Return [X, Y] of the center of cell containing provided text 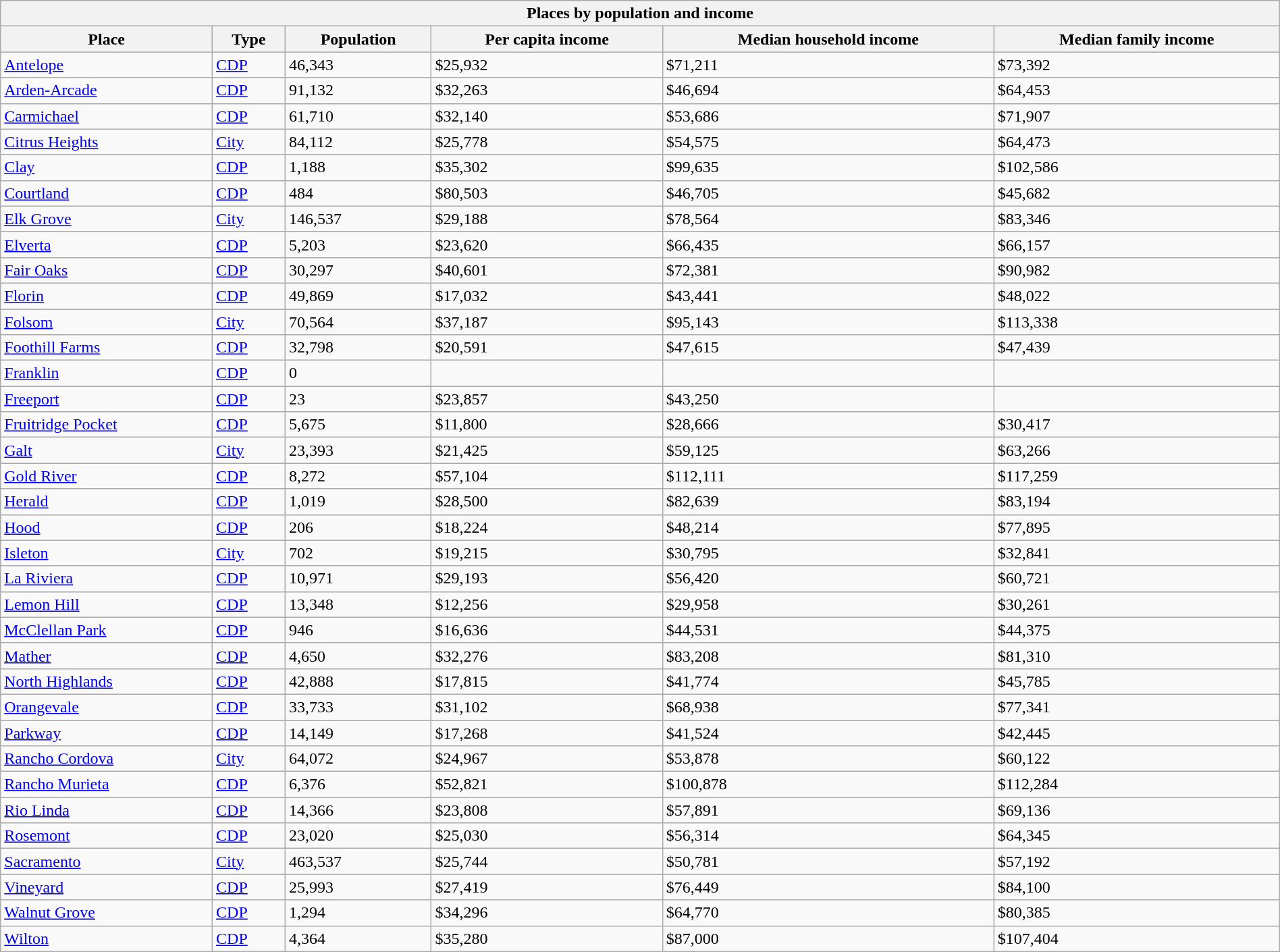
Franklin [107, 373]
$25,932 [547, 65]
$95,143 [828, 322]
14,366 [358, 810]
$30,417 [1137, 425]
$48,214 [828, 527]
Elverta [107, 244]
Sacramento [107, 862]
$34,296 [547, 913]
1,019 [358, 502]
$37,187 [547, 322]
$28,666 [828, 425]
484 [358, 193]
$68,938 [828, 707]
$11,800 [547, 425]
$80,503 [547, 193]
1,294 [358, 913]
33,733 [358, 707]
23 [358, 399]
Mather [107, 656]
Place [107, 39]
$59,125 [828, 450]
$60,721 [1137, 579]
30,297 [358, 270]
$100,878 [828, 785]
$117,259 [1137, 476]
$64,345 [1137, 836]
$63,266 [1137, 450]
70,564 [358, 322]
49,869 [358, 296]
146,537 [358, 219]
$72,381 [828, 270]
Walnut Grove [107, 913]
206 [358, 527]
Rosemont [107, 836]
Galt [107, 450]
$23,620 [547, 244]
Herald [107, 502]
46,343 [358, 65]
42,888 [358, 681]
Population [358, 39]
$56,420 [828, 579]
$35,302 [547, 167]
4,650 [358, 656]
$78,564 [828, 219]
4,364 [358, 938]
$35,280 [547, 938]
Wilton [107, 938]
Folsom [107, 322]
$45,785 [1137, 681]
Median family income [1137, 39]
$47,439 [1137, 348]
$84,100 [1137, 887]
$25,744 [547, 862]
Isleton [107, 553]
Places by population and income [640, 14]
702 [358, 553]
$83,194 [1137, 502]
$17,268 [547, 733]
$73,392 [1137, 65]
$27,419 [547, 887]
$48,022 [1137, 296]
Foothill Farms [107, 348]
Gold River [107, 476]
$80,385 [1137, 913]
Elk Grove [107, 219]
Florin [107, 296]
La Riviera [107, 579]
Hood [107, 527]
$40,601 [547, 270]
$107,404 [1137, 938]
1,188 [358, 167]
$17,032 [547, 296]
$50,781 [828, 862]
0 [358, 373]
84,112 [358, 142]
$19,215 [547, 553]
$16,636 [547, 630]
$29,193 [547, 579]
$43,250 [828, 399]
$52,821 [547, 785]
$77,895 [1137, 527]
Citrus Heights [107, 142]
14,149 [358, 733]
$29,188 [547, 219]
61,710 [358, 116]
$71,211 [828, 65]
$23,857 [547, 399]
$45,682 [1137, 193]
$42,445 [1137, 733]
$47,615 [828, 348]
$64,770 [828, 913]
$60,122 [1137, 759]
463,537 [358, 862]
$83,346 [1137, 219]
$46,705 [828, 193]
$32,841 [1137, 553]
$21,425 [547, 450]
$54,575 [828, 142]
$102,586 [1137, 167]
10,971 [358, 579]
Lemon Hill [107, 604]
$17,815 [547, 681]
$64,453 [1137, 90]
Carmichael [107, 116]
$23,808 [547, 810]
$113,338 [1137, 322]
$28,500 [547, 502]
23,020 [358, 836]
Fair Oaks [107, 270]
13,348 [358, 604]
McClellan Park [107, 630]
$90,982 [1137, 270]
Antelope [107, 65]
$24,967 [547, 759]
$57,104 [547, 476]
Type [249, 39]
$20,591 [547, 348]
$57,192 [1137, 862]
946 [358, 630]
$30,261 [1137, 604]
$112,284 [1137, 785]
91,132 [358, 90]
$29,958 [828, 604]
$43,441 [828, 296]
$32,276 [547, 656]
$77,341 [1137, 707]
Rio Linda [107, 810]
5,203 [358, 244]
23,393 [358, 450]
8,272 [358, 476]
$41,524 [828, 733]
Arden-Arcade [107, 90]
North Highlands [107, 681]
$71,907 [1137, 116]
$81,310 [1137, 656]
$44,531 [828, 630]
64,072 [358, 759]
$25,778 [547, 142]
$18,224 [547, 527]
Clay [107, 167]
32,798 [358, 348]
$31,102 [547, 707]
Per capita income [547, 39]
$69,136 [1137, 810]
5,675 [358, 425]
Parkway [107, 733]
$32,140 [547, 116]
$66,435 [828, 244]
Freeport [107, 399]
$66,157 [1137, 244]
$112,111 [828, 476]
Vineyard [107, 887]
6,376 [358, 785]
$30,795 [828, 553]
$12,256 [547, 604]
$87,000 [828, 938]
$53,878 [828, 759]
$82,639 [828, 502]
$56,314 [828, 836]
Rancho Murieta [107, 785]
$32,263 [547, 90]
Rancho Cordova [107, 759]
$41,774 [828, 681]
Fruitridge Pocket [107, 425]
Courtland [107, 193]
$44,375 [1137, 630]
$53,686 [828, 116]
$64,473 [1137, 142]
$57,891 [828, 810]
$99,635 [828, 167]
Orangevale [107, 707]
$76,449 [828, 887]
Median household income [828, 39]
$25,030 [547, 836]
$83,208 [828, 656]
25,993 [358, 887]
$46,694 [828, 90]
